Determine the (x, y) coordinate at the center of the cell enclosing the given text.  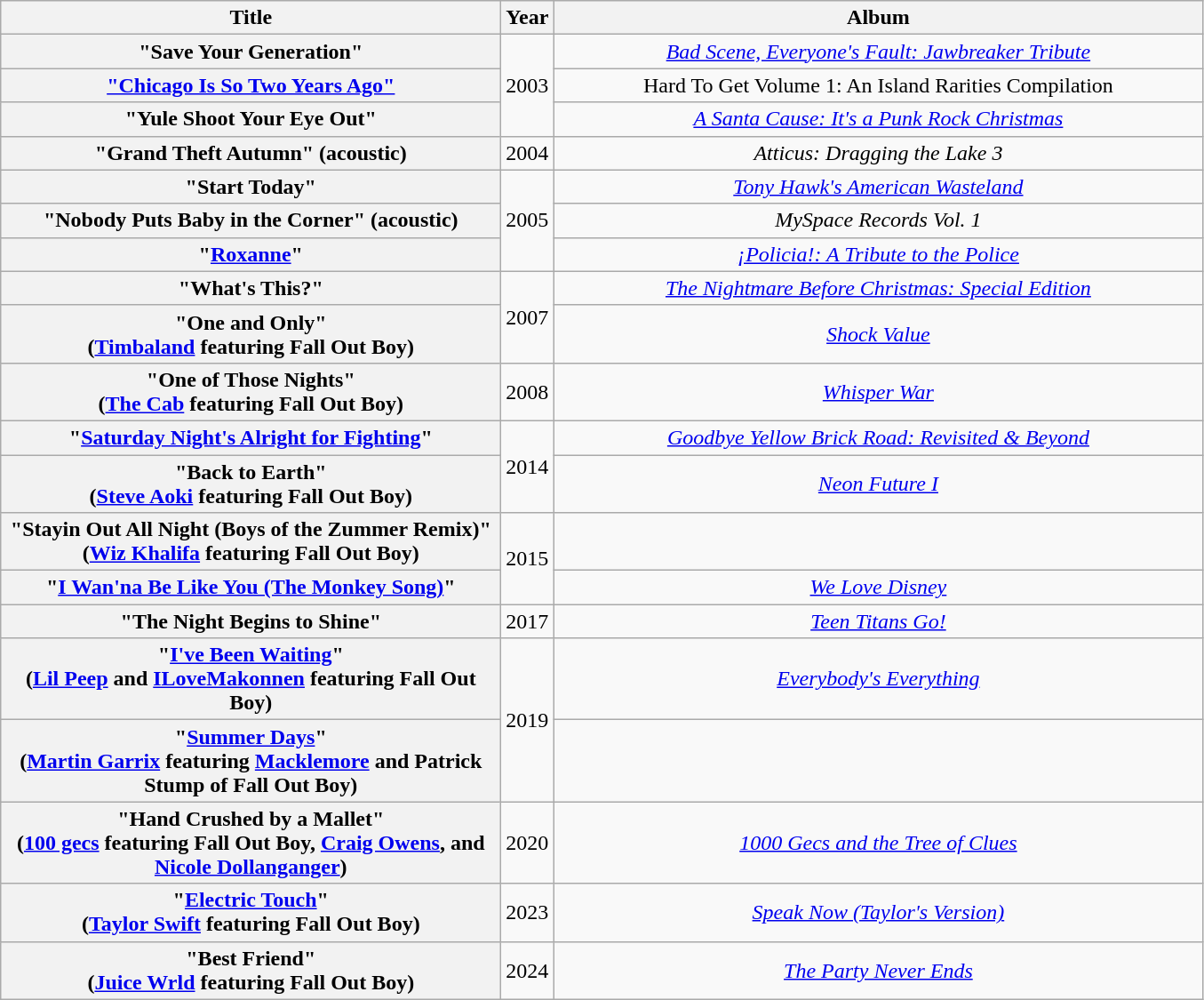
"Electric Touch"(Taylor Swift featuring Fall Out Boy) (251, 912)
Album (878, 18)
"Nobody Puts Baby in the Corner" (acoustic) (251, 220)
2015 (528, 558)
"What's This?" (251, 288)
2005 (528, 220)
2014 (528, 466)
"One and Only"(Timbaland featuring Fall Out Boy) (251, 334)
Everybody's Everything (878, 679)
2020 (528, 843)
"Yule Shoot Your Eye Out" (251, 119)
"Back to Earth" (Steve Aoki featuring Fall Out Boy) (251, 484)
"Summer Days"(Martin Garrix featuring Macklemore and Patrick Stump of Fall Out Boy) (251, 761)
A Santa Cause: It's a Punk Rock Christmas (878, 119)
"Save Your Generation" (251, 52)
1000 Gecs and the Tree of Clues (878, 843)
Shock Value (878, 334)
Speak Now (Taylor's Version) (878, 912)
The Nightmare Before Christmas: Special Edition (878, 288)
2017 (528, 621)
Goodbye Yellow Brick Road: Revisited & Beyond (878, 437)
Neon Future I (878, 484)
"Hand Crushed by a Mallet"(100 gecs featuring Fall Out Boy, Craig Owens, and Nicole Dollanganger) (251, 843)
2008 (528, 391)
Tony Hawk's American Wasteland (878, 187)
"Best Friend"(Juice Wrld featuring Fall Out Boy) (251, 971)
Hard To Get Volume 1: An Island Rarities Compilation (878, 85)
"Chicago Is So Two Years Ago" (251, 85)
Year (528, 18)
2023 (528, 912)
2004 (528, 153)
MySpace Records Vol. 1 (878, 220)
Bad Scene, Everyone's Fault: Jawbreaker Tribute (878, 52)
2003 (528, 85)
Atticus: Dragging the Lake 3 (878, 153)
The Party Never Ends (878, 971)
"One of Those Nights"(The Cab featuring Fall Out Boy) (251, 391)
We Love Disney (878, 588)
"Grand Theft Autumn" (acoustic) (251, 153)
"Roxanne" (251, 254)
2007 (528, 316)
2019 (528, 720)
"I Wan'na Be Like You (The Monkey Song)" (251, 588)
"I've Been Waiting"(Lil Peep and ILoveMakonnen featuring Fall Out Boy) (251, 679)
"Stayin Out All Night (Boys of the Zummer Remix)"(Wiz Khalifa featuring Fall Out Boy) (251, 542)
"Saturday Night's Alright for Fighting" (251, 437)
"Start Today" (251, 187)
2024 (528, 971)
Title (251, 18)
Whisper War (878, 391)
"The Night Begins to Shine" (251, 621)
¡Policia!: A Tribute to the Police (878, 254)
Teen Titans Go! (878, 621)
